For the text-containing cell, return its midpoint in [x, y] coordinate format. 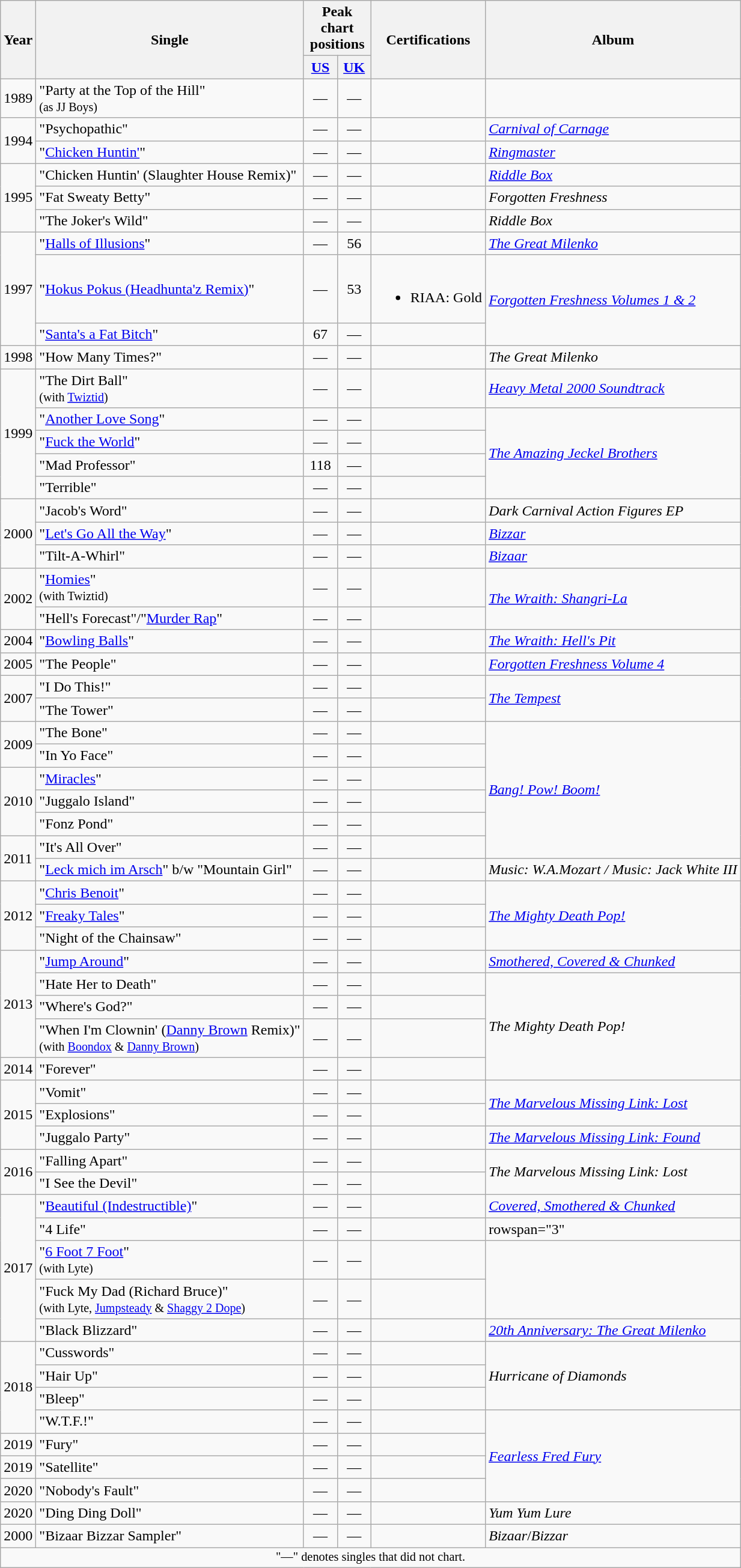
1995 [18, 198]
2010 [18, 801]
Heavy Metal 2000 Soundtrack [613, 388]
Dark Carnival Action Figures EP [613, 511]
"I Do This!" [169, 687]
1994 [18, 141]
"Another Love Song" [169, 419]
"Beautiful (Indestructible)" [169, 1206]
"Bleep" [169, 1399]
The Tempest [613, 698]
"Chicken Huntin'" [169, 152]
"The Tower" [169, 710]
1989 [18, 99]
"Explosions" [169, 1114]
"Falling Apart" [169, 1160]
"Halls of Illusions" [169, 243]
1997 [18, 288]
The Marvelous Missing Link: Found [613, 1137]
UK [354, 67]
RIAA: Gold [428, 288]
2011 [18, 858]
"Ding Ding Doll" [169, 1513]
Carnival of Carnage [613, 129]
Yum Yum Lure [613, 1513]
"Fonz Pond" [169, 824]
"When I'm Clownin' (Danny Brown Remix)" (with Boondox & Danny Brown) [169, 1038]
2009 [18, 744]
"The Joker's Wild" [169, 220]
rowspan="3" [613, 1229]
"Nobody's Fault" [169, 1490]
The Wraith: Shangri-La [613, 598]
1998 [18, 357]
"Forever" [169, 1069]
"Mad Professor" [169, 465]
"Hair Up" [169, 1376]
Year [18, 40]
"Let's Go All the Way" [169, 533]
Certifications [428, 40]
"Juggalo Party" [169, 1137]
Covered, Smothered & Chunked [613, 1206]
"The People" [169, 664]
1999 [18, 434]
"Tilt-A-Whirl" [169, 556]
2013 [18, 1003]
The Amazing Jeckel Brothers [613, 454]
"Leck mich im Arsch" b/w "Mountain Girl" [169, 870]
"4 Life" [169, 1229]
Peak chart positions [337, 28]
"Cusswords" [169, 1353]
"Chicken Huntin' (Slaughter House Remix)" [169, 175]
118 [320, 465]
"It's All Over" [169, 847]
"In Yo Face" [169, 755]
Album [613, 40]
2015 [18, 1114]
"Freaky Tales" [169, 916]
Bizaar [613, 556]
2004 [18, 641]
"Bowling Balls" [169, 641]
"Terrible" [169, 488]
Single [169, 40]
2018 [18, 1387]
"Jacob's Word" [169, 511]
"Jump Around" [169, 961]
Ringmaster [613, 152]
"Fat Sweaty Betty" [169, 198]
US [320, 67]
20th Anniversary: The Great Milenko [613, 1330]
"Hate Her to Death" [169, 984]
"Hokus Pokus (Headhunta'z Remix)" [169, 288]
Hurricane of Diamonds [613, 1376]
"Psychopathic" [169, 129]
67 [320, 334]
Music: W.A.Mozart / Music: Jack White III [613, 870]
2007 [18, 698]
2017 [18, 1268]
"Where's God?" [169, 1007]
"Santa's a Fat Bitch" [169, 334]
53 [354, 288]
Fearless Fred Fury [613, 1456]
"Night of the Chainsaw" [169, 938]
"Satellite" [169, 1467]
"Fury" [169, 1444]
Smothered, Covered & Chunked [613, 961]
56 [354, 243]
"Party at the Top of the Hill" (as JJ Boys) [169, 99]
2005 [18, 664]
"How Many Times?" [169, 357]
"I See the Devil" [169, 1184]
"Fuck My Dad (Richard Bruce)"(with Lyte, Jumpsteady & Shaggy 2 Dope) [169, 1299]
"—" denotes singles that did not chart. [371, 1558]
"Bizaar Bizzar Sampler" [169, 1536]
"Juggalo Island" [169, 801]
Bizaar/Bizzar [613, 1536]
"The Dirt Ball"(with Twiztid) [169, 388]
2012 [18, 916]
Bang! Pow! Boom! [613, 789]
Bizzar [613, 533]
"Fuck the World" [169, 442]
2014 [18, 1069]
Forgotten Freshness Volume 4 [613, 664]
Forgotten Freshness Volumes 1 & 2 [613, 300]
"The Bone" [169, 732]
The Wraith: Hell's Pit [613, 641]
Forgotten Freshness [613, 198]
"Hell's Forecast"/"Murder Rap" [169, 618]
"Vomit" [169, 1092]
"W.T.F.!" [169, 1421]
2002 [18, 598]
"Black Blizzard" [169, 1330]
"Chris Benoit" [169, 893]
"Homies" (with Twiztid) [169, 588]
2016 [18, 1171]
"Miracles" [169, 778]
"6 Foot 7 Foot"(with Lyte) [169, 1260]
